Find where the given text appears and provide that cell's center as [X, Y] coordinate. 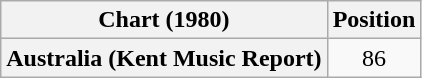
Position [374, 20]
Australia (Kent Music Report) [164, 58]
Chart (1980) [164, 20]
86 [374, 58]
